Return (x, y) of the center of cell containing provided text 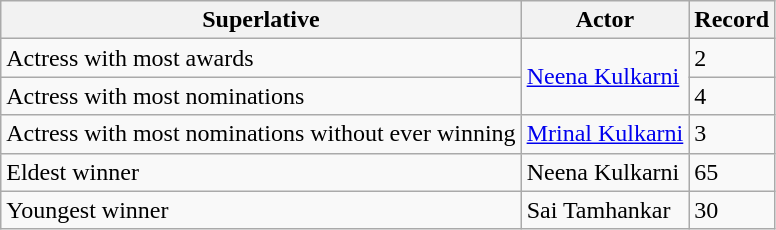
30 (732, 210)
Youngest winner (261, 210)
Record (732, 20)
Mrinal Kulkarni (605, 134)
Actor (605, 20)
Eldest winner (261, 172)
Actress with most nominations without ever winning (261, 134)
Actress with most nominations (261, 96)
3 (732, 134)
Superlative (261, 20)
4 (732, 96)
65 (732, 172)
Actress with most awards (261, 58)
2 (732, 58)
Sai Tamhankar (605, 210)
